Find where the given text appears and provide that cell's center as (x, y) coordinate. 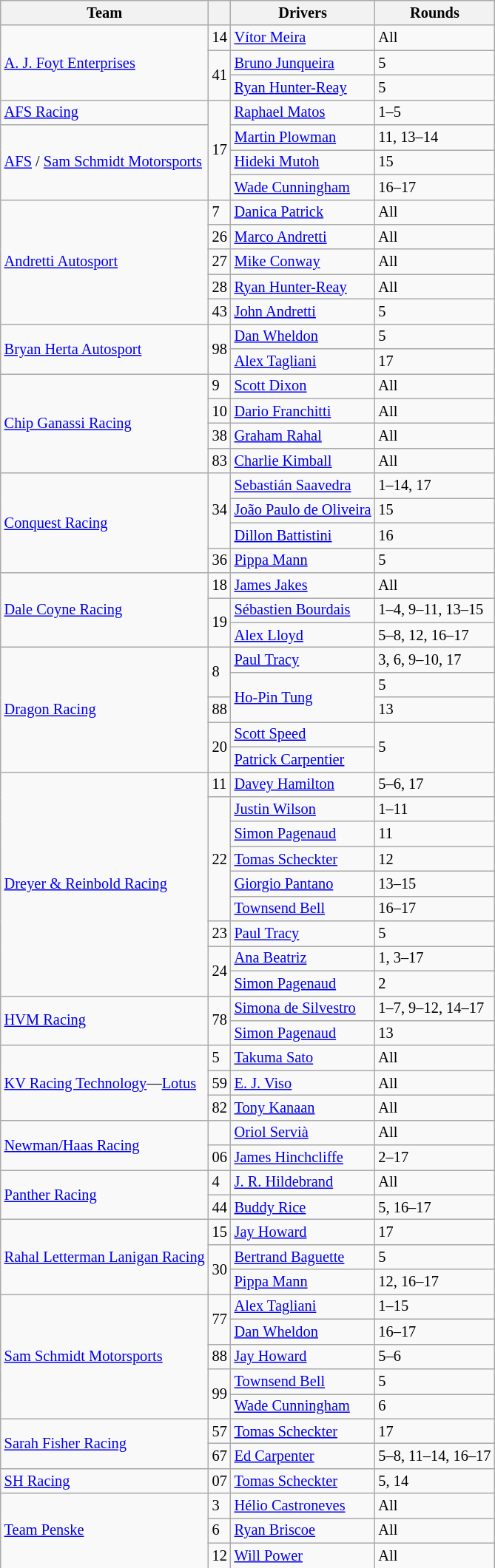
John Andretti (303, 311)
James Jakes (303, 585)
Hideki Mutoh (303, 162)
Panther Racing (105, 1195)
43 (220, 311)
Scott Dixon (303, 386)
26 (220, 237)
Mike Conway (303, 262)
59 (220, 1083)
Justin Wilson (303, 809)
20 (220, 747)
Marco Andretti (303, 237)
Vítor Meira (303, 38)
14 (220, 38)
24 (220, 970)
Bertrand Baguette (303, 1257)
16 (435, 535)
9 (220, 386)
Oriol Servià (303, 1133)
Alex Lloyd (303, 635)
78 (220, 1020)
44 (220, 1207)
Takuma Sato (303, 1058)
67 (220, 1456)
1–11 (435, 809)
Bruno Junqueira (303, 63)
Andretti Autosport (105, 262)
13–15 (435, 883)
82 (220, 1107)
1–7, 9–12, 14–17 (435, 1008)
7 (220, 212)
28 (220, 287)
Newman/Haas Racing (105, 1144)
Ryan Briscoe (303, 1530)
5–6, 17 (435, 784)
2 (435, 983)
AFS / Sam Schmidt Motorsports (105, 163)
18 (220, 585)
Scott Speed (303, 734)
10 (220, 411)
11, 13–14 (435, 138)
5, 14 (435, 1481)
Dario Franchitti (303, 411)
James Hinchcliffe (303, 1158)
30 (220, 1269)
1–5 (435, 112)
Drivers (303, 13)
36 (220, 560)
1, 3–17 (435, 958)
5–8, 11–14, 16–17 (435, 1456)
Patrick Carpentier (303, 759)
34 (220, 510)
06 (220, 1158)
Martin Plowman (303, 138)
98 (220, 349)
Team Penske (105, 1530)
Danica Patrick (303, 212)
23 (220, 934)
Chip Ganassi Racing (105, 423)
Dillon Battistini (303, 535)
Sam Schmidt Motorsports (105, 1356)
Ho-Pin Tung (303, 696)
Rahal Letterman Lanigan Racing (105, 1257)
Sebastián Saavedra (303, 486)
12, 16–17 (435, 1282)
1–14, 17 (435, 486)
HVM Racing (105, 1020)
KV Racing Technology—Lotus (105, 1082)
5–8, 12, 16–17 (435, 635)
2–17 (435, 1158)
E. J. Viso (303, 1083)
8 (220, 671)
3 (220, 1506)
Graham Rahal (303, 435)
Dragon Racing (105, 709)
41 (220, 75)
77 (220, 1319)
Will Power (303, 1555)
4 (220, 1182)
Sébastien Bourdais (303, 610)
João Paulo de Oliveira (303, 510)
5, 16–17 (435, 1207)
3, 6, 9–10, 17 (435, 659)
Rounds (435, 13)
Tony Kanaan (303, 1107)
Charlie Kimball (303, 461)
83 (220, 461)
Davey Hamilton (303, 784)
Dreyer & Reinbold Racing (105, 884)
Giorgio Pantano (303, 883)
Conquest Racing (105, 523)
Buddy Rice (303, 1207)
19 (220, 622)
1–4, 9–11, 13–15 (435, 610)
Ana Beatriz (303, 958)
Simona de Silvestro (303, 1008)
22 (220, 858)
Hélio Castroneves (303, 1506)
38 (220, 435)
J. R. Hildebrand (303, 1182)
99 (220, 1393)
AFS Racing (105, 112)
5–6 (435, 1357)
A. J. Foyt Enterprises (105, 62)
Dale Coyne Racing (105, 609)
Team (105, 13)
Bryan Herta Autosport (105, 349)
57 (220, 1431)
Sarah Fisher Racing (105, 1443)
SH Racing (105, 1481)
07 (220, 1481)
1–15 (435, 1306)
Ed Carpenter (303, 1456)
Raphael Matos (303, 112)
27 (220, 262)
